Determine the (x, y) coordinate at the center of the cell enclosing the given text.  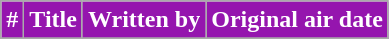
Title (54, 20)
Original air date (298, 20)
# (12, 20)
Written by (144, 20)
